Extract the (X, Y) coordinate from the center of the cell holding the provided text.  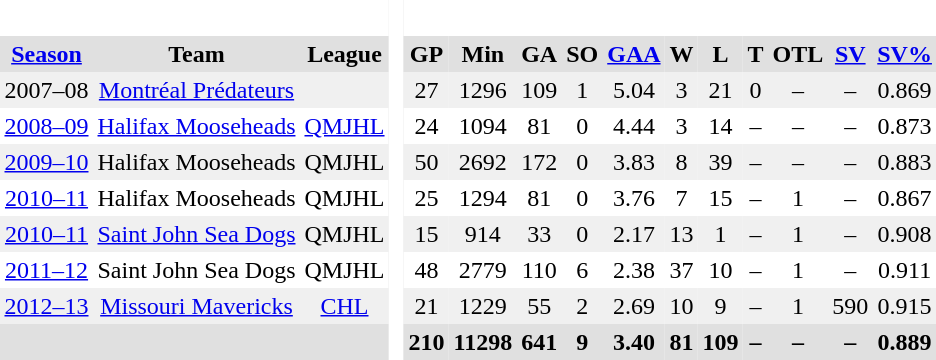
4.44 (634, 126)
T (756, 54)
3.40 (634, 342)
914 (483, 234)
48 (426, 270)
641 (540, 342)
7 (682, 198)
2012–13 (46, 306)
2.38 (634, 270)
2009–10 (46, 162)
27 (426, 90)
3.83 (634, 162)
GAA (634, 54)
6 (582, 270)
OTL (798, 54)
37 (682, 270)
172 (540, 162)
2 (582, 306)
2692 (483, 162)
2011–12 (46, 270)
55 (540, 306)
GA (540, 54)
11298 (483, 342)
2.17 (634, 234)
L (720, 54)
210 (426, 342)
SV (850, 54)
50 (426, 162)
Season (46, 54)
5.04 (634, 90)
2.69 (634, 306)
14 (720, 126)
590 (850, 306)
8 (682, 162)
Min (483, 54)
GP (426, 54)
13 (682, 234)
110 (540, 270)
2007–08 (46, 90)
2008–09 (46, 126)
24 (426, 126)
1094 (483, 126)
1296 (483, 90)
39 (720, 162)
SO (582, 54)
League (344, 54)
Montréal Prédateurs (196, 90)
25 (426, 198)
1229 (483, 306)
33 (540, 234)
Missouri Mavericks (196, 306)
3.76 (634, 198)
1294 (483, 198)
2779 (483, 270)
CHL (344, 306)
Team (196, 54)
W (682, 54)
